Return the [x, y] coordinate for the center point of the cell that contains the specified text.  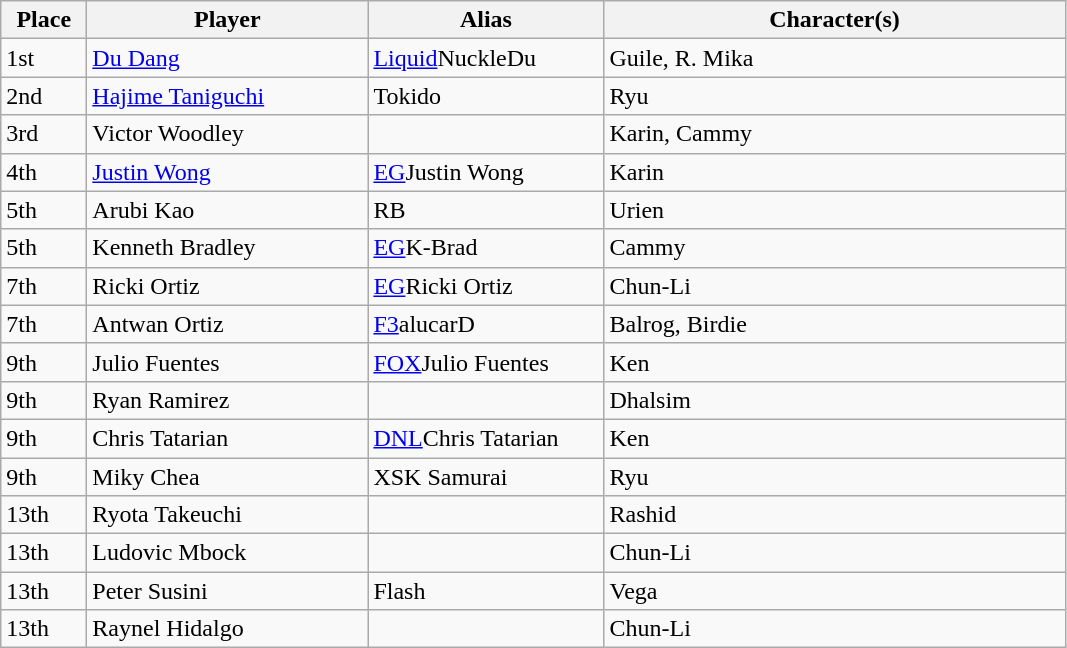
Hajime Taniguchi [228, 96]
3rd [44, 134]
Karin, Cammy [834, 134]
Ludovic Mbock [228, 553]
Raynel Hidalgo [228, 629]
LiquidNuckleDu [486, 58]
Tokido [486, 96]
Flash [486, 591]
Balrog, Birdie [834, 324]
4th [44, 172]
Dhalsim [834, 400]
RB [486, 210]
Ryota Takeuchi [228, 515]
Victor Woodley [228, 134]
Karin [834, 172]
Vega [834, 591]
Rashid [834, 515]
F3alucarD [486, 324]
Julio Fuentes [228, 362]
Kenneth Bradley [228, 248]
2nd [44, 96]
Du Dang [228, 58]
Peter Susini [228, 591]
Chris Tatarian [228, 438]
Antwan Ortiz [228, 324]
Ricki Ortiz [228, 286]
Place [44, 20]
Character(s) [834, 20]
Cammy [834, 248]
EGRicki Ortiz [486, 286]
DNLChris Tatarian [486, 438]
Urien [834, 210]
Alias [486, 20]
Guile, R. Mika [834, 58]
EGJustin Wong [486, 172]
Justin Wong [228, 172]
FOXJulio Fuentes [486, 362]
XSK Samurai [486, 477]
1st [44, 58]
Arubi Kao [228, 210]
Ryan Ramirez [228, 400]
EGK-Brad [486, 248]
Player [228, 20]
Miky Chea [228, 477]
